Output the (x, y) coordinate of the center of the cell containing the given text.  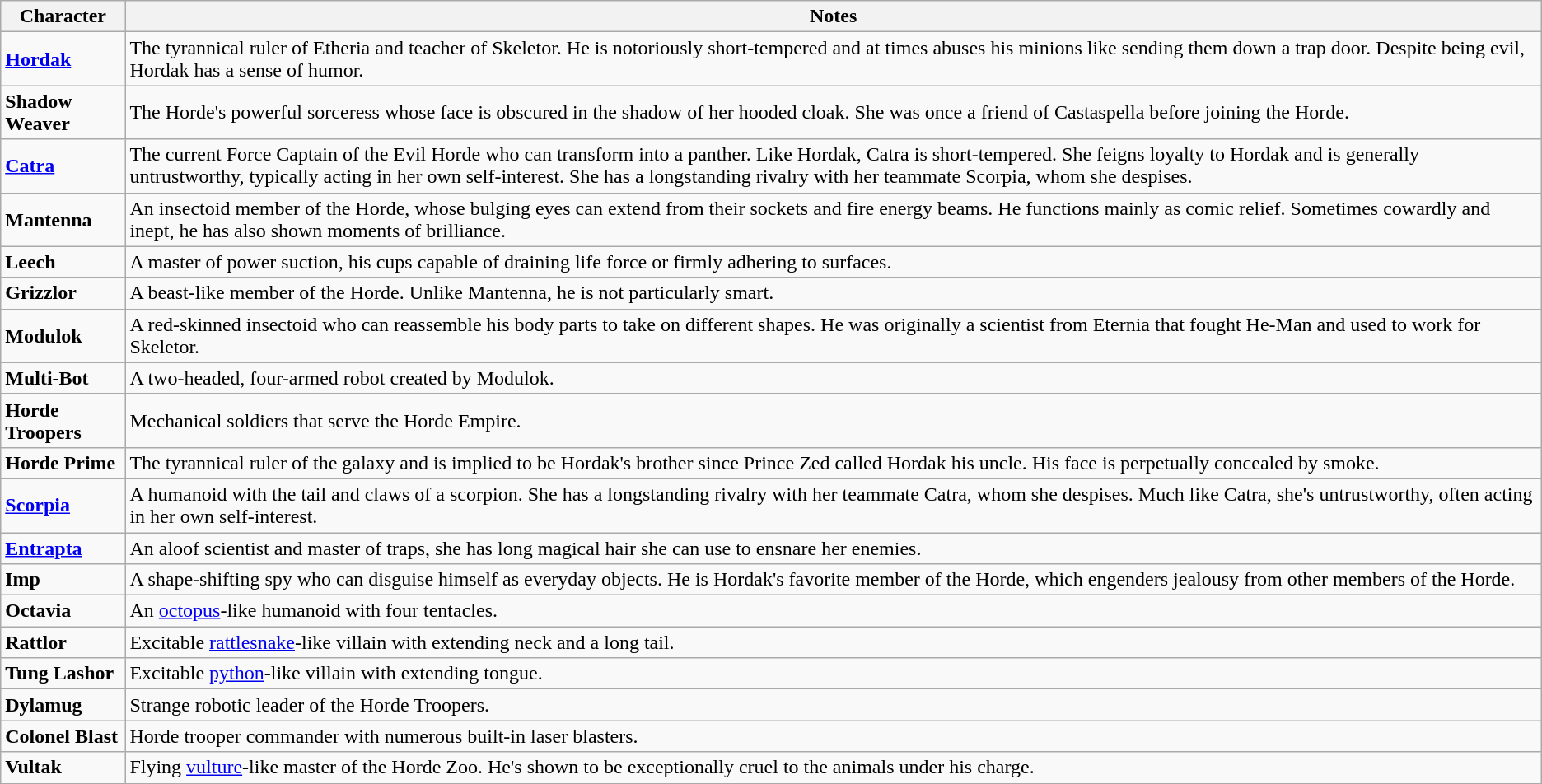
Tung Lashor (63, 674)
Mechanical soldiers that serve the Horde Empire. (834, 420)
Scorpia (63, 506)
A master of power suction, his cups capable of draining life force or firmly adhering to surfaces. (834, 262)
Rattlor (63, 642)
Vultak (63, 768)
Dylamug (63, 705)
Modulok (63, 336)
Horde Troopers (63, 420)
Multi-Bot (63, 378)
Mantenna (63, 219)
An octopus-like humanoid with four tentacles. (834, 611)
Strange robotic leader of the Horde Troopers. (834, 705)
Leech (63, 262)
Grizzlor (63, 293)
Hordak (63, 59)
An aloof scientist and master of traps, she has long magical hair she can use to ensnare her enemies. (834, 548)
Excitable rattlesnake-like villain with extending neck and a long tail. (834, 642)
Excitable python-like villain with extending tongue. (834, 674)
Colonel Blast (63, 736)
Imp (63, 580)
A beast-like member of the Horde. Unlike Mantenna, he is not particularly smart. (834, 293)
Catra (63, 166)
Octavia (63, 611)
Shadow Weaver (63, 112)
Character (63, 16)
Horde Prime (63, 463)
Flying vulture-like master of the Horde Zoo. He's shown to be exceptionally cruel to the animals under his charge. (834, 768)
Entrapta (63, 548)
A two-headed, four-armed robot created by Modulok. (834, 378)
Notes (834, 16)
Horde trooper commander with numerous built-in laser blasters. (834, 736)
